From the cell containing the given text, extract its center point as (X, Y) coordinate. 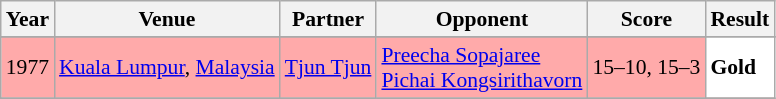
Score (646, 19)
1977 (28, 68)
Partner (328, 19)
Year (28, 19)
Result (740, 19)
Venue (167, 19)
Gold (740, 68)
Kuala Lumpur, Malaysia (167, 68)
Preecha Sopajaree Pichai Kongsirithavorn (482, 68)
15–10, 15–3 (646, 68)
Opponent (482, 19)
Tjun Tjun (328, 68)
